Provide the (x, y) coordinate of the cell's center where the given text is located.  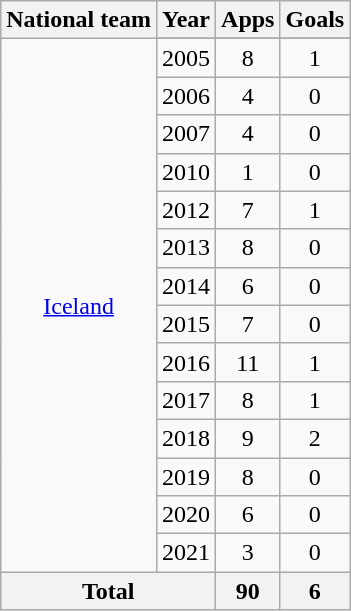
2014 (186, 286)
2010 (186, 172)
2019 (186, 477)
Year (186, 20)
2021 (186, 553)
9 (248, 438)
2020 (186, 515)
Total (108, 591)
2017 (186, 400)
11 (248, 362)
2013 (186, 248)
2012 (186, 210)
National team (79, 20)
2 (315, 438)
2005 (186, 58)
90 (248, 591)
2016 (186, 362)
3 (248, 553)
Iceland (79, 306)
Apps (248, 20)
2007 (186, 134)
2006 (186, 96)
2018 (186, 438)
Goals (315, 20)
2015 (186, 324)
